Extract the (X, Y) coordinate from the center of the cell holding the provided text.  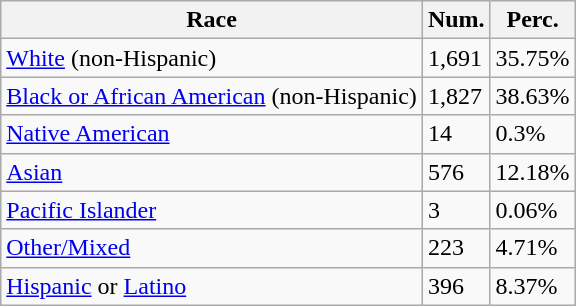
0.3% (532, 134)
Hispanic or Latino (212, 286)
8.37% (532, 286)
1,691 (456, 58)
12.18% (532, 172)
223 (456, 248)
Asian (212, 172)
38.63% (532, 96)
Pacific Islander (212, 210)
Black or African American (non-Hispanic) (212, 96)
Num. (456, 20)
Race (212, 20)
0.06% (532, 210)
35.75% (532, 58)
396 (456, 286)
1,827 (456, 96)
Other/Mixed (212, 248)
White (non-Hispanic) (212, 58)
Perc. (532, 20)
Native American (212, 134)
576 (456, 172)
4.71% (532, 248)
3 (456, 210)
14 (456, 134)
